Scan for the cell matching the given text and deliver its (X, Y) coordinate at center. 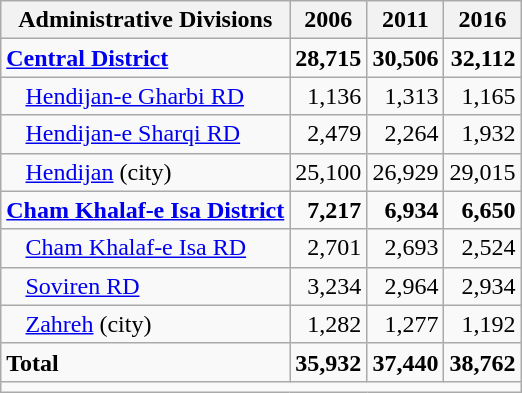
2,701 (328, 248)
7,217 (328, 210)
1,277 (406, 324)
Hendijan-e Gharbi RD (146, 96)
Administrative Divisions (146, 20)
3,234 (328, 286)
1,282 (328, 324)
37,440 (406, 362)
Cham Khalaf-e Isa District (146, 210)
35,932 (328, 362)
1,165 (482, 96)
25,100 (328, 172)
2,964 (406, 286)
Hendijan (city) (146, 172)
Central District (146, 58)
2,934 (482, 286)
Soviren RD (146, 286)
26,929 (406, 172)
32,112 (482, 58)
6,934 (406, 210)
Total (146, 362)
Zahreh (city) (146, 324)
29,015 (482, 172)
28,715 (328, 58)
1,192 (482, 324)
6,650 (482, 210)
1,313 (406, 96)
2,479 (328, 134)
2,524 (482, 248)
Hendijan-e Sharqi RD (146, 134)
2,693 (406, 248)
2016 (482, 20)
1,136 (328, 96)
1,932 (482, 134)
38,762 (482, 362)
30,506 (406, 58)
2006 (328, 20)
2,264 (406, 134)
2011 (406, 20)
Cham Khalaf-e Isa RD (146, 248)
